For the text-containing cell, return its midpoint in [X, Y] coordinate format. 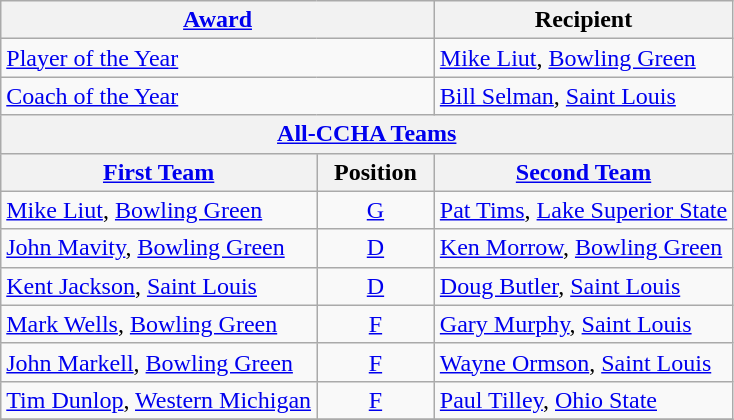
Ken Morrow, Bowling Green [583, 248]
Gary Murphy, Saint Louis [583, 324]
Position [376, 172]
Recipient [583, 20]
Tim Dunlop, Western Michigan [159, 400]
Second Team [583, 172]
Pat Tims, Lake Superior State [583, 210]
John Mavity, Bowling Green [159, 248]
Coach of the Year [218, 96]
Doug Butler, Saint Louis [583, 286]
Award [218, 20]
Kent Jackson, Saint Louis [159, 286]
Player of the Year [218, 58]
Wayne Ormson, Saint Louis [583, 362]
Paul Tilley, Ohio State [583, 400]
All-CCHA Teams [367, 134]
Mark Wells, Bowling Green [159, 324]
G [376, 210]
First Team [159, 172]
John Markell, Bowling Green [159, 362]
Bill Selman, Saint Louis [583, 96]
